Extract the (X, Y) coordinate from the center of the cell holding the provided text.  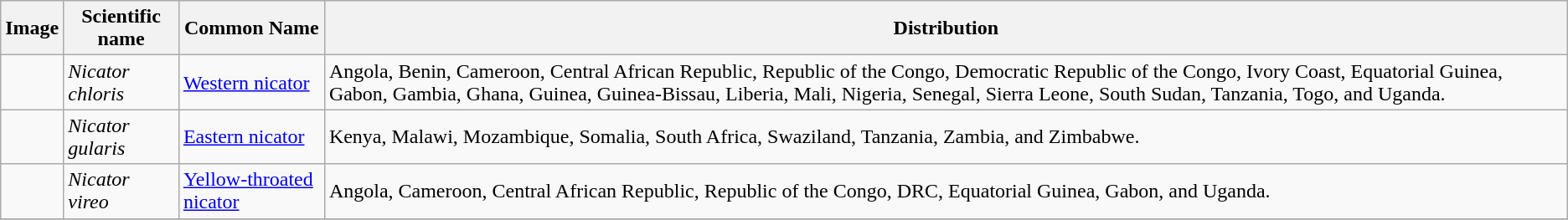
Yellow-throated nicator (251, 191)
Western nicator (251, 82)
Image (32, 28)
Distribution (946, 28)
Nicator vireo (121, 191)
Common Name (251, 28)
Angola, Cameroon, Central African Republic, Republic of the Congo, DRC, Equatorial Guinea, Gabon, and Uganda. (946, 191)
Kenya, Malawi, Mozambique, Somalia, South Africa, Swaziland, Tanzania, Zambia, and Zimbabwe. (946, 137)
Nicator gularis (121, 137)
Scientific name (121, 28)
Nicator chloris (121, 82)
Eastern nicator (251, 137)
